Find where the given text appears and provide that cell's center as [X, Y] coordinate. 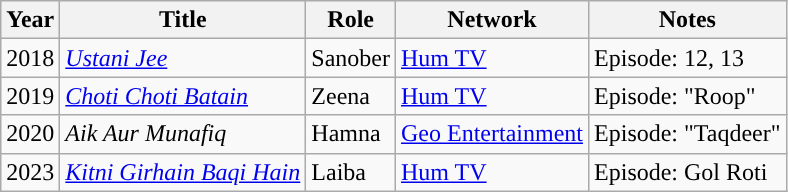
2020 [30, 134]
Sanober [351, 58]
Episode: Gol Roti [688, 172]
Episode: "Roop" [688, 96]
Choti Choti Batain [183, 96]
Zeena [351, 96]
2018 [30, 58]
Hamna [351, 134]
Ustani Jee [183, 58]
Notes [688, 20]
Geo Entertainment [492, 134]
Laiba [351, 172]
Kitni Girhain Baqi Hain [183, 172]
Title [183, 20]
2019 [30, 96]
Episode: "Taqdeer" [688, 134]
Network [492, 20]
Year [30, 20]
2023 [30, 172]
Aik Aur Munafiq [183, 134]
Episode: 12, 13 [688, 58]
Role [351, 20]
